Provide the (X, Y) coordinate of the cell's center where the given text is located.  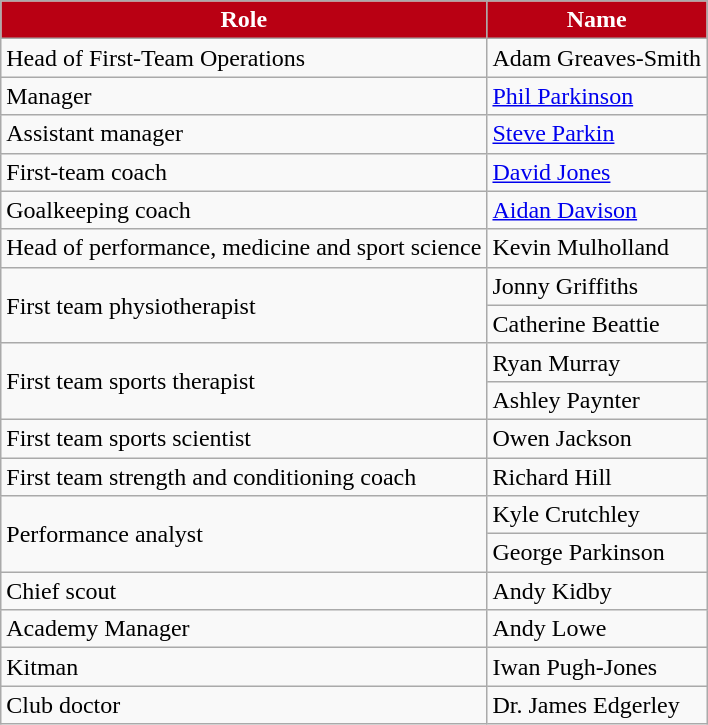
Chief scout (244, 591)
Head of performance, medicine and sport science (244, 248)
First team strength and conditioning coach (244, 477)
Manager (244, 96)
Catherine Beattie (597, 324)
Steve Parkin (597, 134)
Andy Lowe (597, 629)
Richard Hill (597, 477)
First team physiotherapist (244, 305)
First team sports scientist (244, 438)
Ashley Paynter (597, 400)
Head of First-Team Operations (244, 58)
First-team coach (244, 172)
Adam Greaves-Smith (597, 58)
Owen Jackson (597, 438)
Role (244, 20)
First team sports therapist (244, 381)
Club doctor (244, 705)
Academy Manager (244, 629)
Kitman (244, 667)
Assistant manager (244, 134)
Jonny Griffiths (597, 286)
Performance analyst (244, 534)
Iwan Pugh-Jones (597, 667)
Dr. James Edgerley (597, 705)
Kyle Crutchley (597, 515)
George Parkinson (597, 553)
David Jones (597, 172)
Name (597, 20)
Kevin Mulholland (597, 248)
Andy Kidby (597, 591)
Aidan Davison (597, 210)
Phil Parkinson (597, 96)
Ryan Murray (597, 362)
Goalkeeping coach (244, 210)
